Provide the [X, Y] coordinate of the cell's center where the given text is located.  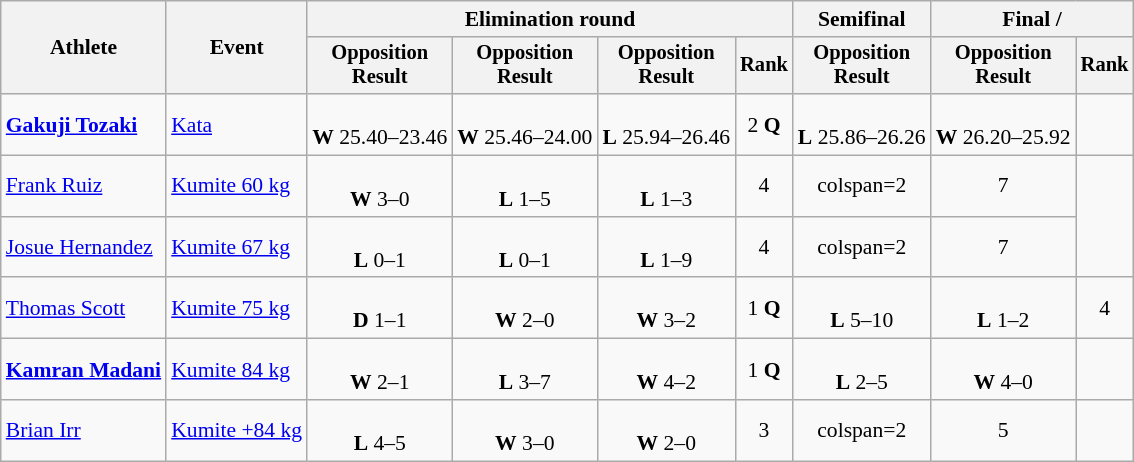
W 2–1 [380, 370]
Kumite 75 kg [236, 308]
Josue Hernandez [84, 248]
L 1–2 [1004, 308]
Semifinal [862, 19]
Kumite 67 kg [236, 248]
Thomas Scott [84, 308]
Kumite 84 kg [236, 370]
W 4–2 [666, 370]
5 [1004, 430]
L 2–5 [862, 370]
D 1–1 [380, 308]
W 26.20–25.92 [1004, 124]
2 Q [764, 124]
L 1–9 [666, 248]
L 5–10 [862, 308]
Frank Ruiz [84, 186]
W 25.40–23.46 [380, 124]
Final / [1032, 19]
L 25.94–26.46 [666, 124]
Kata [236, 124]
L 4–5 [380, 430]
Kumite 60 kg [236, 186]
W 25.46–24.00 [524, 124]
Kumite +84 kg [236, 430]
Athlete [84, 48]
W 4–0 [1004, 370]
L 1–3 [666, 186]
3 [764, 430]
Event [236, 48]
L 25.86–26.26 [862, 124]
Elimination round [550, 19]
L 3–7 [524, 370]
L 1–5 [524, 186]
Kamran Madani [84, 370]
Gakuji Tozaki [84, 124]
W 3–2 [666, 308]
Brian Irr [84, 430]
